Find where the given text appears and provide that cell's center as (X, Y) coordinate. 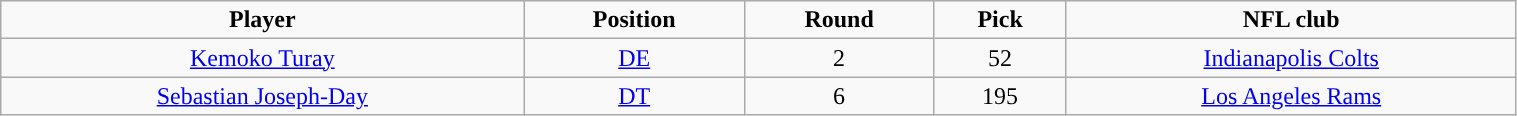
Los Angeles Rams (1291, 96)
NFL club (1291, 20)
Sebastian Joseph-Day (262, 96)
DE (634, 58)
Player (262, 20)
Indianapolis Colts (1291, 58)
52 (1000, 58)
Position (634, 20)
6 (838, 96)
Round (838, 20)
2 (838, 58)
DT (634, 96)
Pick (1000, 20)
Kemoko Turay (262, 58)
195 (1000, 96)
